Capture the cell that displays the provided text and extract its (x, y) central coordinate. 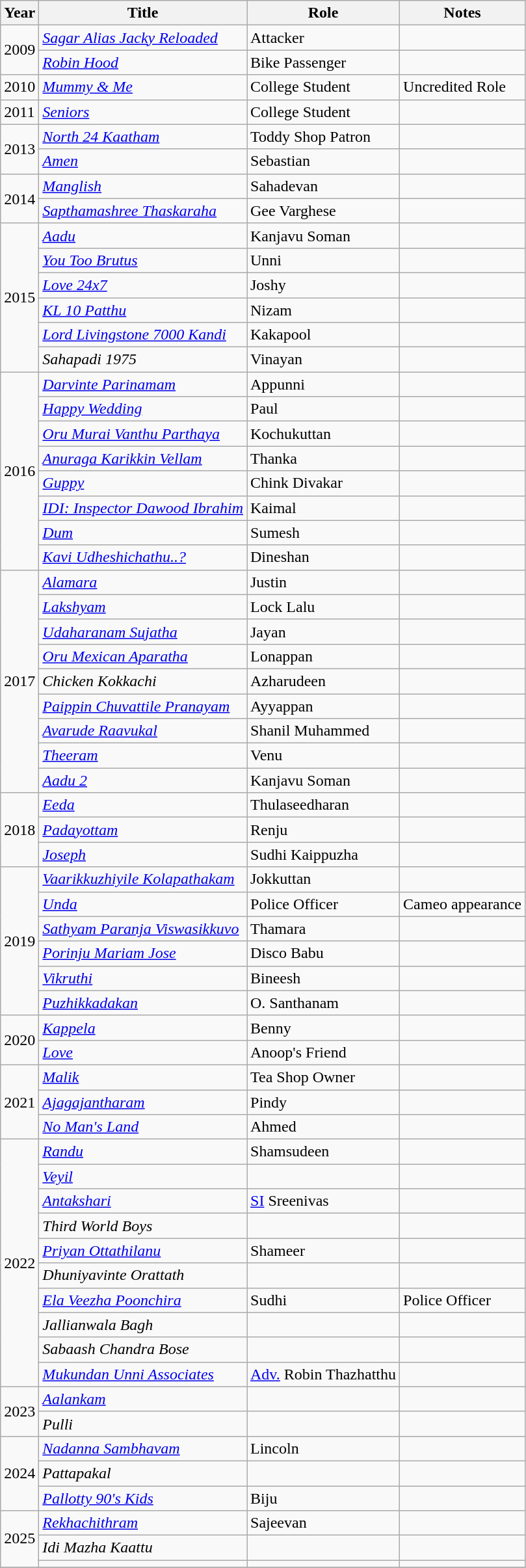
Aadu (143, 235)
Randu (143, 1152)
Love (143, 1052)
Vikruthi (143, 978)
Dhuniyavinte Orattath (143, 1275)
Sumesh (324, 533)
Venu (324, 756)
2014 (20, 198)
Notes (463, 13)
Happy Wedding (143, 409)
Ahmed (324, 1127)
Ela Veezha Poonchira (143, 1300)
Ajagajantharam (143, 1102)
Malik (143, 1077)
Dineshan (324, 557)
2019 (20, 941)
Veyil (143, 1176)
Thanka (324, 458)
2013 (20, 149)
Benny (324, 1028)
Udaharanam Sujatha (143, 631)
Toddy Shop Patron (324, 137)
Vaarikkuzhiyile Kolapathakam (143, 879)
2022 (20, 1263)
2025 (20, 1539)
2018 (20, 830)
Nizam (324, 310)
2020 (20, 1040)
IDI: Inspector Dawood Ibrahim (143, 508)
Cameo appearance (463, 904)
Thulaseedharan (324, 805)
2010 (20, 87)
Alamara (143, 582)
Appunni (324, 384)
Kavi Udheshichathu..? (143, 557)
Year (20, 13)
Oru Murai Vanthu Parthaya (143, 434)
Kappela (143, 1028)
Kochukuttan (324, 434)
Chicken Kokkachi (143, 681)
Sajeevan (324, 1523)
Rekhachithram (143, 1523)
2021 (20, 1102)
Anuraga Karikkin Vellam (143, 458)
Mukundan Unni Associates (143, 1374)
Lakshyam (143, 607)
2015 (20, 297)
Jayan (324, 631)
Porinju Mariam Jose (143, 953)
Mummy & Me (143, 87)
Unni (324, 260)
Darvinte Parinamam (143, 384)
Azharudeen (324, 681)
Avarude Raavukal (143, 731)
Lock Lalu (324, 607)
Aadu 2 (143, 780)
Idi Mazha Kaattu (143, 1548)
KL 10 Patthu (143, 310)
Manglish (143, 186)
Robin Hood (143, 62)
Shameer (324, 1251)
Oru Mexican Aparatha (143, 656)
Pindy (324, 1102)
Anoop's Friend (324, 1052)
Dum (143, 533)
Amen (143, 161)
Eeda (143, 805)
Guppy (143, 483)
Renju (324, 830)
Sagar Alias Jacky Reloaded (143, 38)
O. Santhanam (324, 1003)
Padayottam (143, 830)
Sahadevan (324, 186)
Attacker (324, 38)
Antakshari (143, 1201)
Chink Divakar (324, 483)
Seniors (143, 112)
Lord Livingstone 7000 Kandi (143, 335)
2016 (20, 471)
Sabaash Chandra Bose (143, 1349)
Kakapool (324, 335)
Lincoln (324, 1448)
North 24 Kaatham (143, 137)
Sudhi (324, 1300)
Puzhikkadakan (143, 1003)
SI Sreenivas (324, 1201)
Love 24x7 (143, 285)
Sathyam Paranja Viswasikkuvo (143, 929)
2011 (20, 112)
Kaimal (324, 508)
Vinayan (324, 360)
Thamara (324, 929)
Pulli (143, 1424)
Unda (143, 904)
Joshy (324, 285)
Uncredited Role (463, 87)
Pattapakal (143, 1473)
2009 (20, 50)
Justin (324, 582)
Adv. Robin Thazhatthu (324, 1374)
Biju (324, 1498)
Tea Shop Owner (324, 1077)
Jallianwala Bagh (143, 1325)
No Man's Land (143, 1127)
2017 (20, 682)
Bineesh (324, 978)
Theeram (143, 756)
Title (143, 13)
2023 (20, 1411)
Ayyappan (324, 706)
Third World Boys (143, 1226)
Priyan Ottathilanu (143, 1251)
Paul (324, 409)
2024 (20, 1473)
Gee Varghese (324, 211)
Sudhi Kaippuzha (324, 855)
Role (324, 13)
Sapthamashree Thaskaraha (143, 211)
Sebastian (324, 161)
Paippin Chuvattile Pranayam (143, 706)
Pallotty 90's Kids (143, 1498)
Lonappan (324, 656)
Jokkuttan (324, 879)
Bike Passenger (324, 62)
Shanil Muhammed (324, 731)
Sahapadi 1975 (143, 360)
Disco Babu (324, 953)
Shamsudeen (324, 1152)
You Too Brutus (143, 260)
Aalankam (143, 1399)
Nadanna Sambhavam (143, 1448)
Joseph (143, 855)
